From the cell containing the given text, extract its center point as (x, y) coordinate. 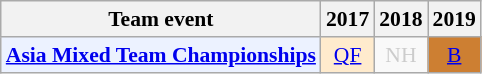
B (454, 55)
NH (400, 55)
QF (348, 55)
2019 (454, 19)
2017 (348, 19)
2018 (400, 19)
Team event (161, 19)
Asia Mixed Team Championships (161, 55)
